Detect which cell encompasses the target text, then output its [x, y] center coordinate. 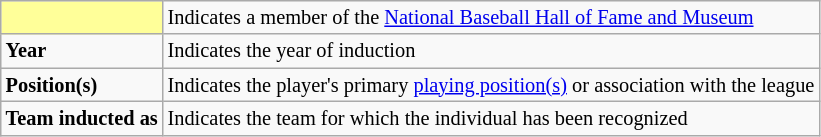
Year [82, 51]
Indicates the player's primary playing position(s) or association with the league [492, 85]
Indicates the year of induction [492, 51]
Indicates the team for which the individual has been recognized [492, 118]
Team inducted as [82, 118]
Indicates a member of the National Baseball Hall of Fame and Museum [492, 17]
Position(s) [82, 85]
